Output the (X, Y) coordinate of the center of the cell containing the given text.  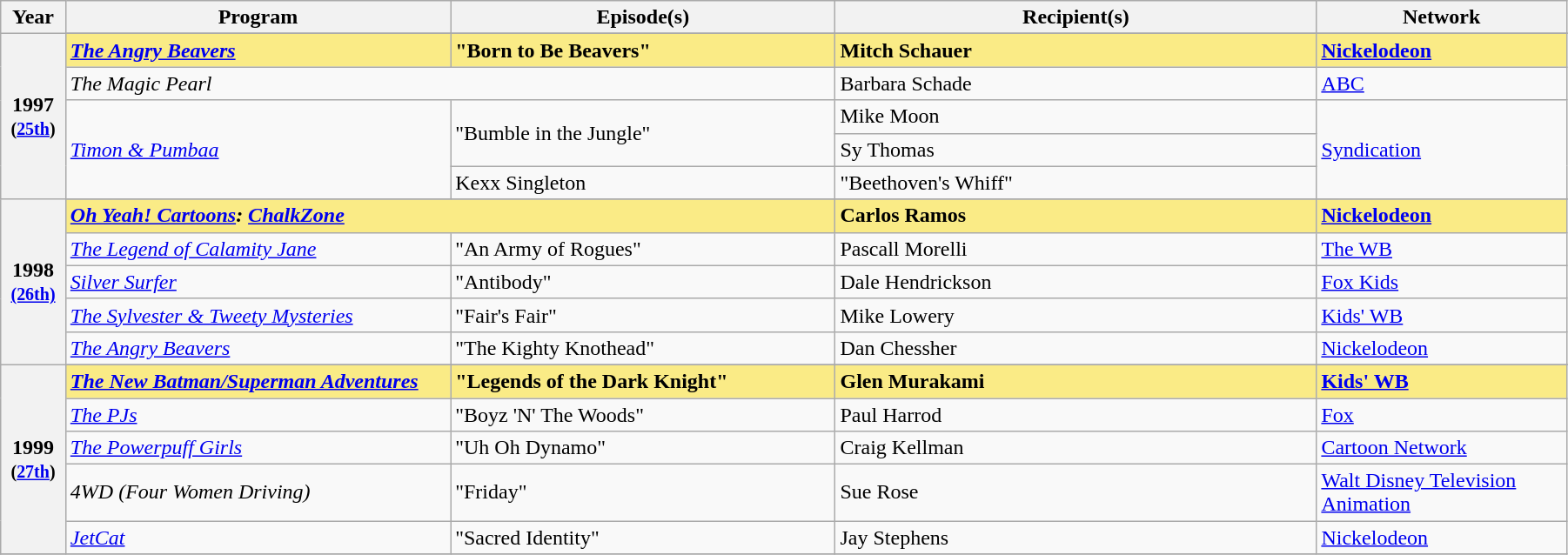
Barbara Schade (1075, 84)
"Born to Be Beavers" (643, 50)
Cartoon Network (1442, 448)
Program (258, 17)
The Sylvester & Tweety Mysteries (258, 315)
Recipient(s) (1075, 17)
Syndication (1442, 150)
Mike Lowery (1075, 315)
Episode(s) (643, 17)
"Fair's Fair" (643, 315)
Kexx Singleton (643, 183)
The Powerpuff Girls (258, 448)
1998(26th) (33, 282)
"Legends of the Dark Knight" (643, 381)
"An Army of Rogues" (643, 249)
"Friday" (643, 492)
Dale Hendrickson (1075, 282)
Sue Rose (1075, 492)
Paul Harrod (1075, 415)
1997 (25th) (33, 117)
Mike Moon (1075, 117)
4WD (Four Women Driving) (258, 492)
Craig Kellman (1075, 448)
Glen Murakami (1075, 381)
Dan Chessher (1075, 348)
Walt Disney Television Animation (1442, 492)
"Boyz 'N' The Woods" (643, 415)
1999 (27th) (33, 459)
Fox Kids (1442, 282)
The Legend of Calamity Jane (258, 249)
"Beethoven's Whiff" (1075, 183)
Year (33, 17)
The WB (1442, 249)
Network (1442, 17)
Timon & Pumbaa (258, 150)
Oh Yeah! Cartoons: ChalkZone (451, 216)
Carlos Ramos (1075, 216)
Pascall Morelli (1075, 249)
"Uh Oh Dynamo" (643, 448)
Fox (1442, 415)
JetCat (258, 538)
ABC (1442, 84)
The New Batman/Superman Adventures (258, 381)
Jay Stephens (1075, 538)
Silver Surfer (258, 282)
"Bumble in the Jungle" (643, 133)
Sy Thomas (1075, 150)
"Sacred Identity" (643, 538)
The Magic Pearl (451, 84)
The PJs (258, 415)
"The Kighty Knothead" (643, 348)
Mitch Schauer (1075, 50)
"Antibody" (643, 282)
